Capture the cell that displays the provided text and extract its (X, Y) central coordinate. 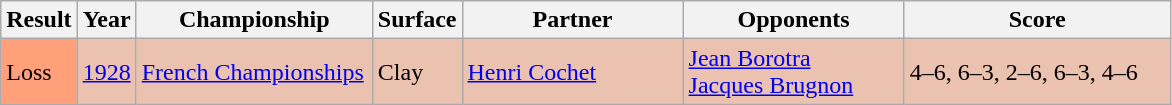
Loss (39, 72)
1928 (106, 72)
Surface (417, 20)
Year (106, 20)
Championship (254, 20)
Jean Borotra Jacques Brugnon (794, 72)
Henri Cochet (572, 72)
Opponents (794, 20)
Result (39, 20)
French Championships (254, 72)
Clay (417, 72)
Partner (572, 20)
4–6, 6–3, 2–6, 6–3, 4–6 (1037, 72)
Score (1037, 20)
